Detect which cell encompasses the target text, then output its [X, Y] center coordinate. 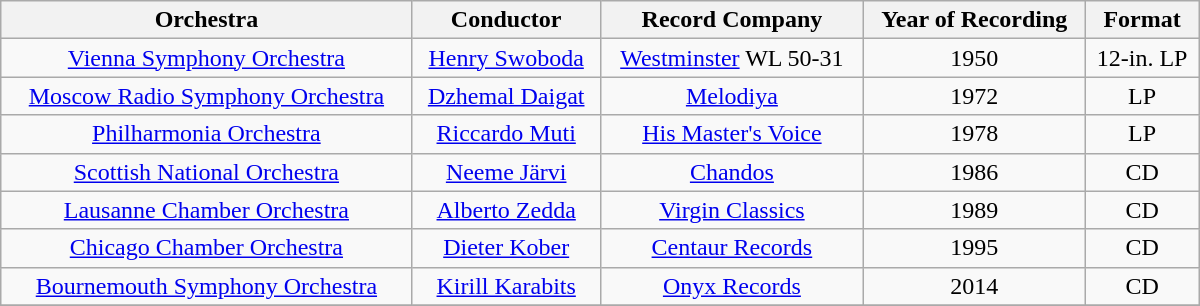
Orchestra [206, 20]
His Master's Voice [732, 134]
Record Company [732, 20]
Henry Swoboda [506, 58]
Melodiya [732, 96]
Chicago Chamber Orchestra [206, 248]
Chandos [732, 172]
Vienna Symphony Orchestra [206, 58]
Kirill Karabits [506, 286]
Riccardo Muti [506, 134]
1972 [974, 96]
1978 [974, 134]
Bournemouth Symphony Orchestra [206, 286]
12-in. LP [1142, 58]
Moscow Radio Symphony Orchestra [206, 96]
1986 [974, 172]
Year of Recording [974, 20]
Conductor [506, 20]
Philharmonia Orchestra [206, 134]
Dieter Kober [506, 248]
Lausanne Chamber Orchestra [206, 210]
Neeme Järvi [506, 172]
Onyx Records [732, 286]
Dzhemal Daigat [506, 96]
Westminster WL 50-31 [732, 58]
2014 [974, 286]
Format [1142, 20]
Centaur Records [732, 248]
1989 [974, 210]
1950 [974, 58]
Alberto Zedda [506, 210]
Scottish National Orchestra [206, 172]
Virgin Classics [732, 210]
1995 [974, 248]
